Find where the given text appears and provide that cell's center as (x, y) coordinate. 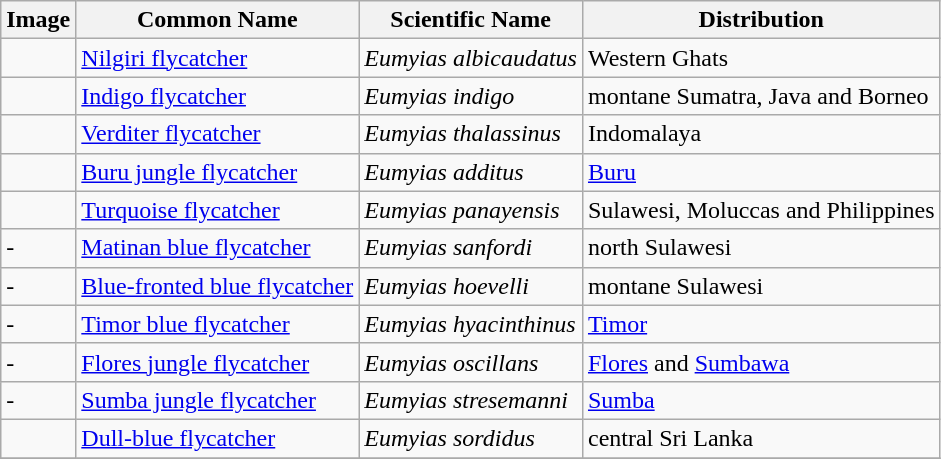
central Sri Lanka (761, 438)
Sulawesi, Moluccas and Philippines (761, 210)
Image (38, 20)
Flores jungle flycatcher (218, 362)
montane Sumatra, Java and Borneo (761, 96)
Sumba (761, 400)
Eumyias oscillans (471, 362)
Verditer flycatcher (218, 134)
Nilgiri flycatcher (218, 58)
Eumyias albicaudatus (471, 58)
Common Name (218, 20)
Eumyias sanfordi (471, 248)
Timor (761, 324)
Eumyias hyacinthinus (471, 324)
Eumyias sordidus (471, 438)
Eumyias indigo (471, 96)
Sumba jungle flycatcher (218, 400)
Distribution (761, 20)
north Sulawesi (761, 248)
Timor blue flycatcher (218, 324)
Eumyias thalassinus (471, 134)
Indomalaya (761, 134)
Flores and Sumbawa (761, 362)
Indigo flycatcher (218, 96)
Buru (761, 172)
Western Ghats (761, 58)
Eumyias stresemanni (471, 400)
Eumyias hoevelli (471, 286)
Dull-blue flycatcher (218, 438)
Scientific Name (471, 20)
montane Sulawesi (761, 286)
Turquoise flycatcher (218, 210)
Eumyias panayensis (471, 210)
Blue-fronted blue flycatcher (218, 286)
Eumyias additus (471, 172)
Matinan blue flycatcher (218, 248)
Buru jungle flycatcher (218, 172)
